Detect which cell encompasses the target text, then output its (x, y) center coordinate. 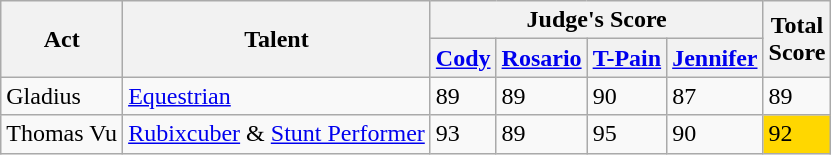
Talent (277, 39)
92 (797, 134)
95 (627, 134)
Rosario (542, 58)
Jennifer (715, 58)
Equestrian (277, 96)
Rubixcuber & Stunt Performer (277, 134)
TotalScore (797, 39)
Thomas Vu (62, 134)
87 (715, 96)
Judge's Score (596, 20)
93 (463, 134)
Gladius (62, 96)
T-Pain (627, 58)
Cody (463, 58)
Act (62, 39)
